Locate the cell with the specified text and output its (x, y) center coordinate. 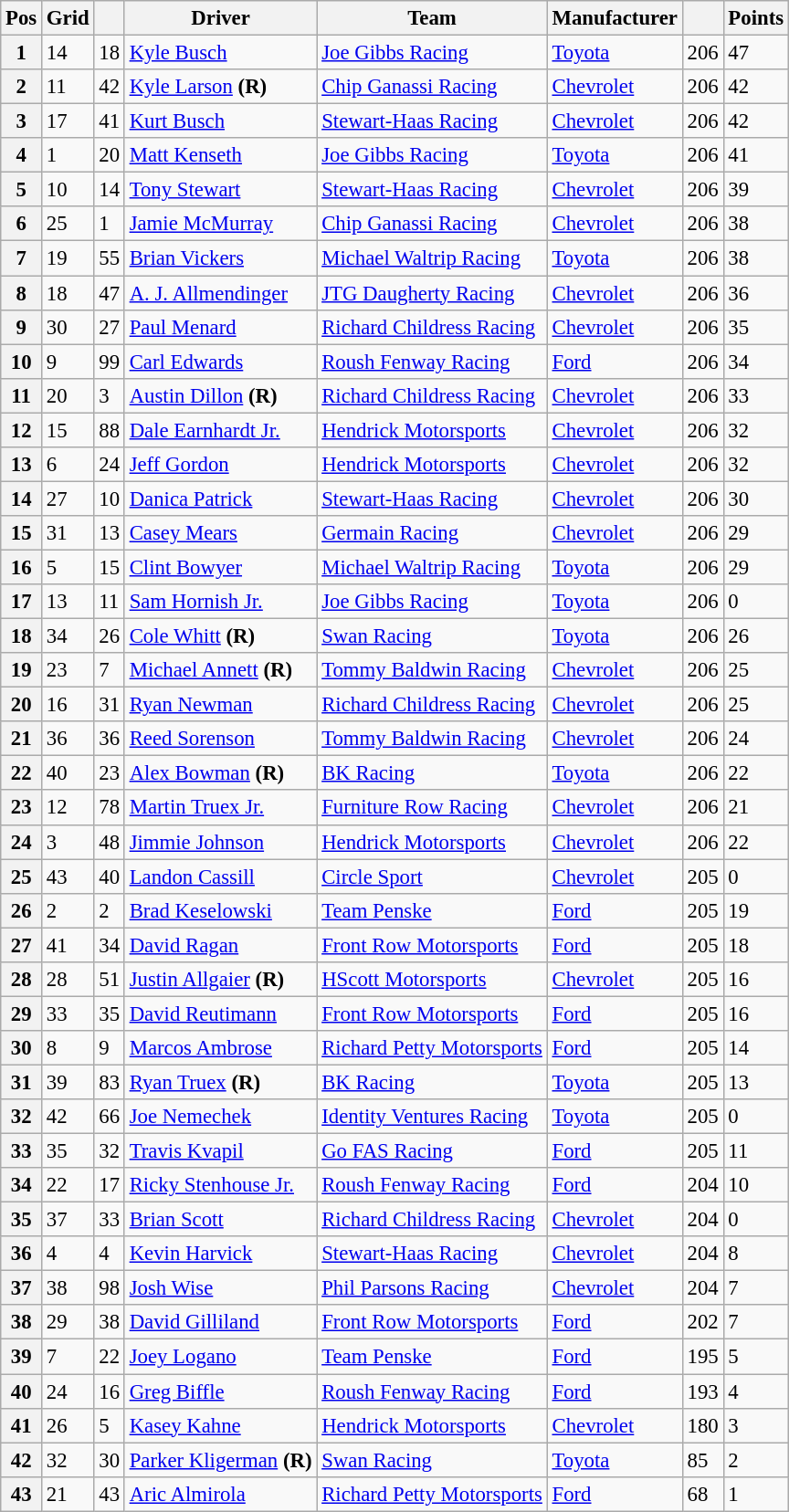
Joey Logano (221, 1357)
Michael Annett (R) (221, 670)
HScott Motorsports (432, 980)
David Reutimann (221, 1013)
88 (110, 430)
Marcos Ambrose (221, 1048)
Ryan Newman (221, 705)
Brad Keselowski (221, 910)
Paul Menard (221, 327)
Clint Bowyer (221, 567)
68 (703, 1494)
Danica Patrick (221, 499)
Reed Sorenson (221, 739)
98 (110, 1288)
Ryan Truex (R) (221, 1082)
Brian Scott (221, 1220)
Kasey Kahne (221, 1425)
Justin Allgaier (R) (221, 980)
Kurt Busch (221, 121)
Brian Vickers (221, 258)
Alex Bowman (R) (221, 773)
Kyle Busch (221, 53)
193 (703, 1391)
66 (110, 1117)
Josh Wise (221, 1288)
A. J. Allmendinger (221, 293)
Matt Kenseth (221, 155)
Jamie McMurray (221, 224)
Driver (221, 18)
David Gilliland (221, 1323)
195 (703, 1357)
Germain Racing (432, 533)
Cole Whitt (R) (221, 636)
David Ragan (221, 945)
Tony Stewart (221, 190)
78 (110, 808)
Dale Earnhardt Jr. (221, 430)
Pos (22, 18)
Austin Dillon (R) (221, 395)
Greg Biffle (221, 1391)
Manufacturer (615, 18)
Ricky Stenhouse Jr. (221, 1185)
85 (703, 1460)
83 (110, 1082)
48 (110, 842)
Kevin Harvick (221, 1254)
202 (703, 1323)
Martin Truex Jr. (221, 808)
Aric Almirola (221, 1494)
55 (110, 258)
Jeff Gordon (221, 465)
Landon Cassill (221, 877)
Points (756, 18)
Grid (68, 18)
JTG Daugherty Racing (432, 293)
Phil Parsons Racing (432, 1288)
Travis Kvapil (221, 1151)
Sam Hornish Jr. (221, 602)
51 (110, 980)
Parker Kligerman (R) (221, 1460)
Joe Nemechek (221, 1117)
Casey Mears (221, 533)
Circle Sport (432, 877)
Furniture Row Racing (432, 808)
Go FAS Racing (432, 1151)
180 (703, 1425)
Kyle Larson (R) (221, 87)
99 (110, 362)
Identity Ventures Racing (432, 1117)
Jimmie Johnson (221, 842)
Carl Edwards (221, 362)
Team (432, 18)
